Scan for the cell matching the given text and deliver its [X, Y] coordinate at center. 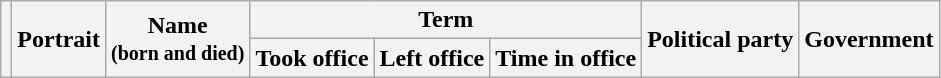
Name(born and died) [177, 39]
Took office [312, 58]
Time in office [566, 58]
Political party [720, 39]
Portrait [59, 39]
Government [869, 39]
Term [446, 20]
Left office [432, 58]
